Detect which cell encompasses the target text, then output its [x, y] center coordinate. 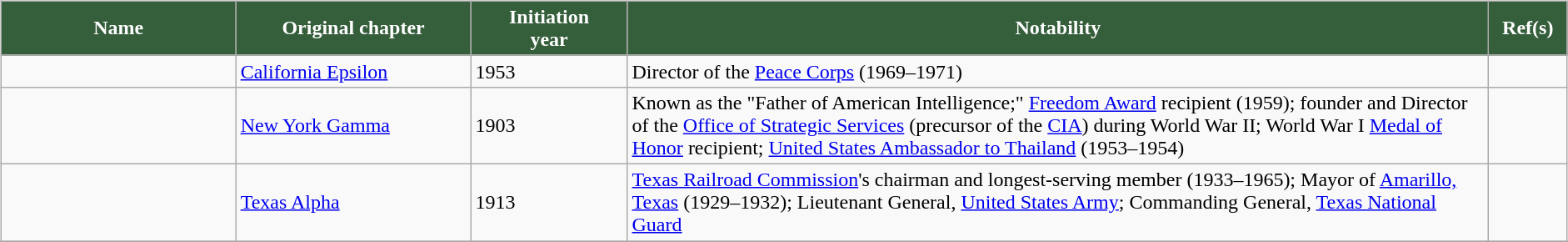
Initiationyear [549, 28]
Original chapter [353, 28]
Texas Alpha [353, 202]
Ref(s) [1528, 28]
Notability [1058, 28]
New York Gamma [353, 125]
1903 [549, 125]
1953 [549, 71]
California Epsilon [353, 71]
Director of the Peace Corps (1969–1971) [1058, 71]
1913 [549, 202]
Name [118, 28]
